From the cell containing the given text, extract its center point as (x, y) coordinate. 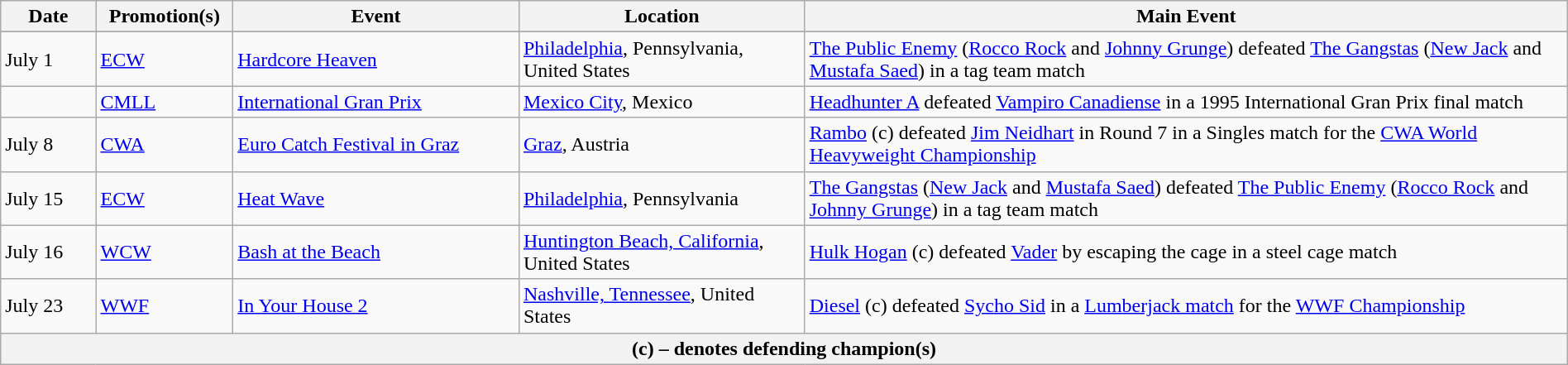
Nashville, Tennessee, United States (662, 306)
Philadelphia, Pennsylvania, United States (662, 60)
The Public Enemy (Rocco Rock and Johnny Grunge) defeated The Gangstas (New Jack and Mustafa Saed) in a tag team match (1186, 60)
Rambo (c) defeated Jim Neidhart in Round 7 in a Singles match for the CWA World Heavyweight Championship (1186, 144)
Huntington Beach, California, United States (662, 252)
WCW (165, 252)
The Gangstas (New Jack and Mustafa Saed) defeated The Public Enemy (Rocco Rock and Johnny Grunge) in a tag team match (1186, 199)
Hardcore Heaven (376, 60)
WWF (165, 306)
International Gran Prix (376, 102)
July 23 (48, 306)
In Your House 2 (376, 306)
Date (48, 17)
(c) – denotes defending champion(s) (784, 348)
CMLL (165, 102)
Headhunter A defeated Vampiro Canadiense in a 1995 International Gran Prix final match (1186, 102)
Diesel (c) defeated Sycho Sid in a Lumberjack match for the WWF Championship (1186, 306)
Graz, Austria (662, 144)
Hulk Hogan (c) defeated Vader by escaping the cage in a steel cage match (1186, 252)
Bash at the Beach (376, 252)
Mexico City, Mexico (662, 102)
Euro Catch Festival in Graz (376, 144)
July 16 (48, 252)
July 8 (48, 144)
July 1 (48, 60)
Philadelphia, Pennsylvania (662, 199)
Promotion(s) (165, 17)
CWA (165, 144)
Main Event (1186, 17)
Event (376, 17)
Location (662, 17)
Heat Wave (376, 199)
July 15 (48, 199)
